Find where the given text appears and provide that cell's center as (X, Y) coordinate. 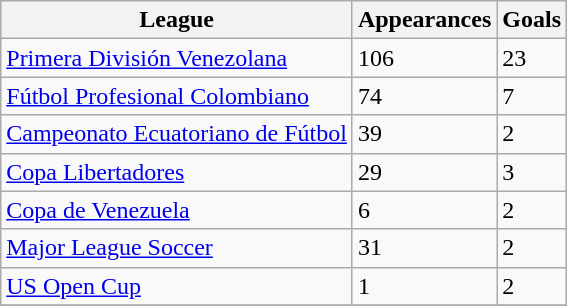
29 (424, 172)
31 (424, 248)
7 (532, 96)
Campeonato Ecuatoriano de Fútbol (177, 134)
League (177, 20)
Fútbol Profesional Colombiano (177, 96)
Primera División Venezolana (177, 58)
23 (532, 58)
3 (532, 172)
Major League Soccer (177, 248)
6 (424, 210)
Copa de Venezuela (177, 210)
Appearances (424, 20)
74 (424, 96)
Copa Libertadores (177, 172)
Goals (532, 20)
106 (424, 58)
39 (424, 134)
1 (424, 286)
US Open Cup (177, 286)
